Scan for the cell matching the given text and deliver its (x, y) coordinate at center. 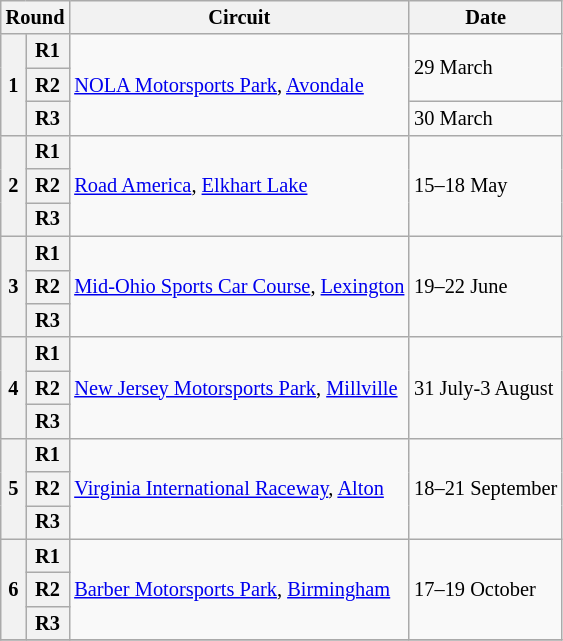
17–19 October (486, 590)
6 (14, 590)
Barber Motorsports Park, Birmingham (239, 590)
New Jersey Motorsports Park, Millville (239, 388)
NOLA Motorsports Park, Avondale (239, 84)
31 July-3 August (486, 388)
Circuit (239, 17)
Date (486, 17)
Virginia International Raceway, Alton (239, 488)
5 (14, 488)
4 (14, 388)
19–22 June (486, 286)
Round (36, 17)
30 March (486, 118)
2 (14, 186)
18–21 September (486, 488)
29 March (486, 68)
Mid-Ohio Sports Car Course, Lexington (239, 286)
15–18 May (486, 186)
Road America, Elkhart Lake (239, 186)
3 (14, 286)
1 (14, 84)
